Return [X, Y] of the center of cell containing provided text 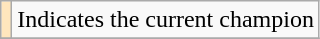
Indicates the current champion [166, 20]
